For the text-containing cell, return its midpoint in (x, y) coordinate format. 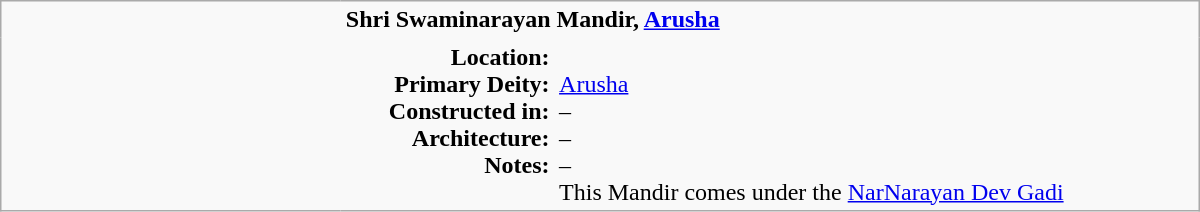
Location:Primary Deity:Constructed in:Architecture:Notes: (448, 124)
Shri Swaminarayan Mandir, Arusha (770, 20)
Arusha – – – This Mandir comes under the NarNarayan Dev Gadi (876, 124)
